From the cell containing the given text, extract its center point as (x, y) coordinate. 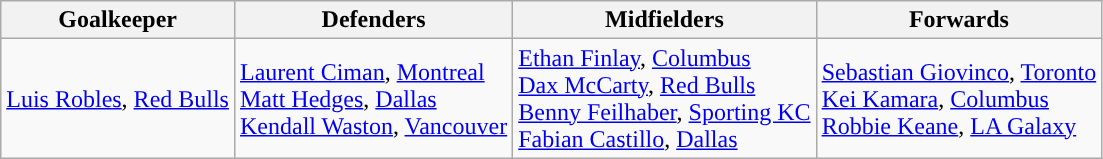
Goalkeeper (118, 20)
Midfielders (664, 20)
Defenders (373, 20)
Forwards (959, 20)
Ethan Finlay, Columbus Dax McCarty, Red Bulls Benny Feilhaber, Sporting KC Fabian Castillo, Dallas (664, 98)
Luis Robles, Red Bulls (118, 98)
Sebastian Giovinco, Toronto Kei Kamara, Columbus Robbie Keane, LA Galaxy (959, 98)
Laurent Ciman, Montreal Matt Hedges, Dallas Kendall Waston, Vancouver (373, 98)
